Output the (x, y) coordinate of the center of the cell containing the given text.  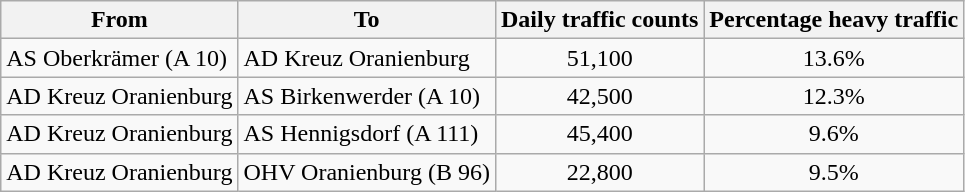
12.3% (834, 96)
Percentage heavy traffic (834, 20)
9.6% (834, 134)
AS Oberkrämer (A 10) (120, 58)
13.6% (834, 58)
45,400 (599, 134)
AS Birkenwerder (A 10) (366, 96)
22,800 (599, 172)
To (366, 20)
9.5% (834, 172)
42,500 (599, 96)
AS Hennigsdorf (A 111) (366, 134)
From (120, 20)
OHV Oranienburg (B 96) (366, 172)
Daily traffic counts (599, 20)
51,100 (599, 58)
